Output the [x, y] coordinate of the center of the cell containing the given text.  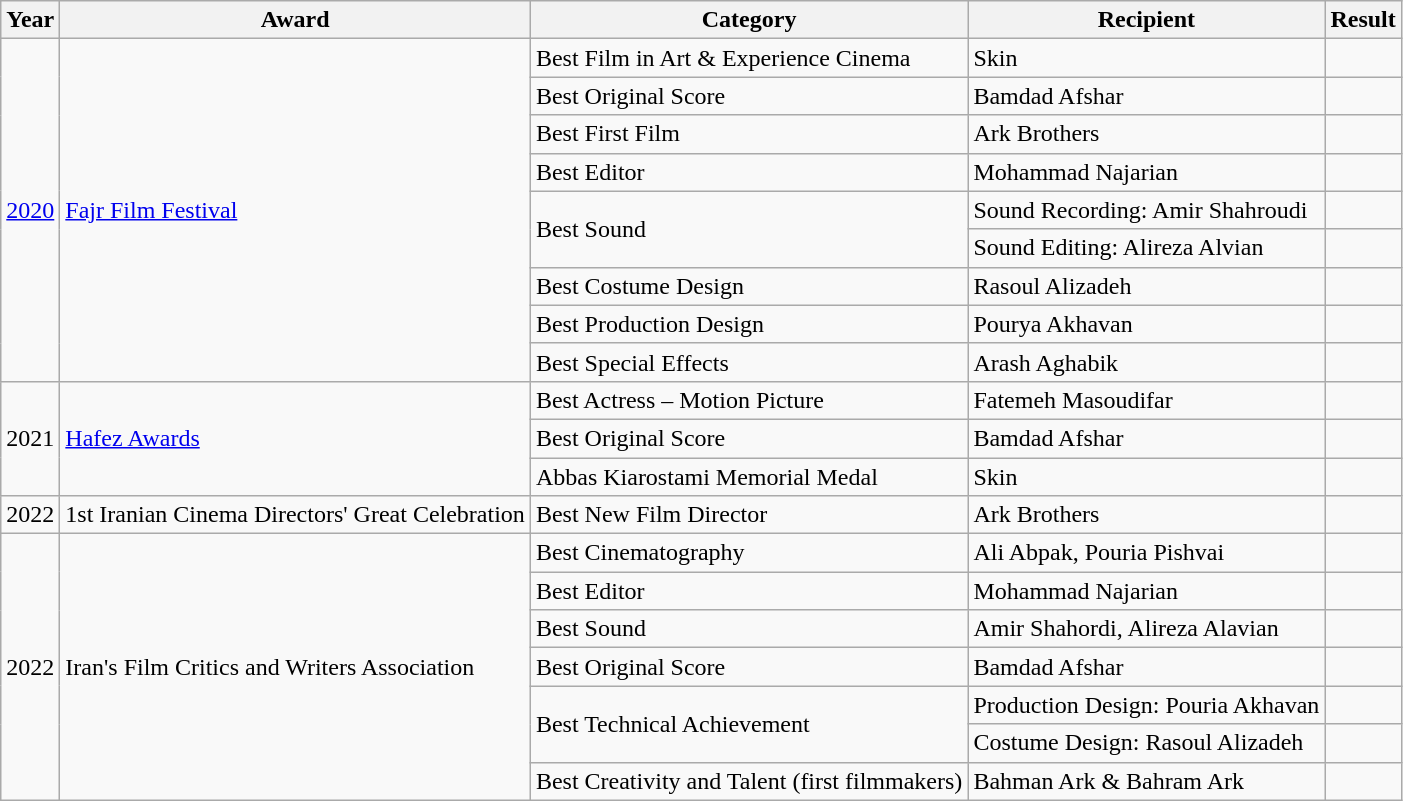
Pourya Akhavan [1146, 324]
Sound Editing: Alireza Alvian [1146, 248]
Year [30, 20]
Recipient [1146, 20]
Best Cinematography [749, 553]
Result [1363, 20]
Arash Aghabik [1146, 362]
Best Actress – Motion Picture [749, 400]
Iran's Film Critics and Writers Association [296, 667]
Best Creativity and Talent (first filmmakers) [749, 781]
Rasoul Alizadeh [1146, 286]
Fatemeh Masoudifar [1146, 400]
Fajr Film Festival [296, 210]
Ali Abpak, Pouria Pishvai [1146, 553]
Amir Shahordi, Alireza Alavian [1146, 629]
Abbas Kiarostami Memorial Medal [749, 477]
Sound Recording: Amir Shahroudi [1146, 210]
Best Special Effects [749, 362]
2021 [30, 438]
Best New Film Director [749, 515]
Best Costume Design [749, 286]
Category [749, 20]
Best Production Design [749, 324]
1st Iranian Cinema Directors' Great Celebration [296, 515]
Costume Design: Rasoul Alizadeh [1146, 743]
Bahman Ark & Bahram Ark [1146, 781]
Best Technical Achievement [749, 724]
Best Film in Art & Experience Cinema [749, 58]
2020 [30, 210]
Award [296, 20]
Best First Film [749, 134]
Production Design: Pouria Akhavan [1146, 705]
Hafez Awards [296, 438]
